Pinpoint the cell where the given text exists, returning its [x, y] midpoint coordinate. 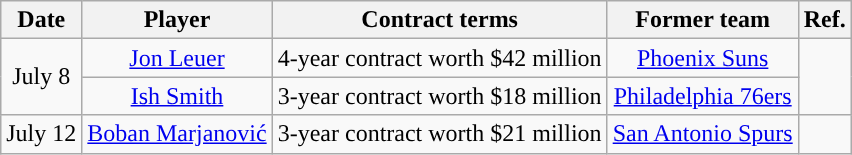
Jon Leuer [177, 58]
Contract terms [440, 20]
3-year contract worth $21 million [440, 134]
July 8 [42, 77]
July 12 [42, 134]
Boban Marjanović [177, 134]
3-year contract worth $18 million [440, 96]
Ish Smith [177, 96]
Date [42, 20]
Ref. [824, 20]
Philadelphia 76ers [702, 96]
Player [177, 20]
4-year contract worth $42 million [440, 58]
Former team [702, 20]
Phoenix Suns [702, 58]
San Antonio Spurs [702, 134]
